Find where the given text appears and provide that cell's center as [x, y] coordinate. 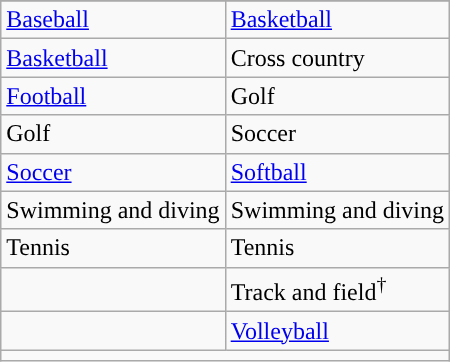
Track and field† [337, 290]
Volleyball [337, 331]
Baseball [113, 20]
Softball [337, 172]
Football [113, 96]
Cross country [337, 58]
